Detect which cell encompasses the target text, then output its (x, y) center coordinate. 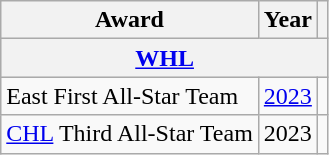
CHL Third All-Star Team (130, 134)
WHL (165, 58)
East First All-Star Team (130, 96)
Year (288, 20)
Award (130, 20)
